From the cell containing the given text, extract its center point as (X, Y) coordinate. 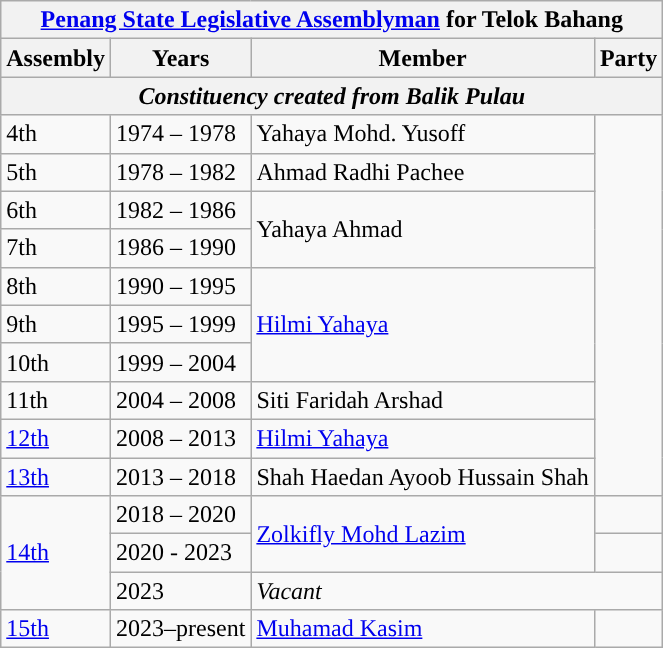
2008 – 2013 (180, 438)
1990 – 1995 (180, 286)
8th (56, 286)
Years (180, 58)
12th (56, 438)
Muhamad Kasim (423, 629)
Shah Haedan Ayoob Hussain Shah (423, 477)
Assembly (56, 58)
Party (628, 58)
Penang State Legislative Assemblyman for Telok Bahang (332, 20)
Yahaya Mohd. Yusoff (423, 134)
13th (56, 477)
Vacant (457, 591)
2004 – 2008 (180, 400)
2023–present (180, 629)
1986 – 1990 (180, 248)
10th (56, 362)
15th (56, 629)
7th (56, 248)
Zolkifly Mohd Lazim (423, 534)
Siti Faridah Arshad (423, 400)
2013 – 2018 (180, 477)
11th (56, 400)
2018 – 2020 (180, 515)
Member (423, 58)
4th (56, 134)
Yahaya Ahmad (423, 229)
1999 – 2004 (180, 362)
1974 – 1978 (180, 134)
2020 - 2023 (180, 553)
1978 – 1982 (180, 172)
1995 – 1999 (180, 324)
14th (56, 553)
Ahmad Radhi Pachee (423, 172)
6th (56, 210)
2023 (180, 591)
Constituency created from Balik Pulau (332, 96)
9th (56, 324)
5th (56, 172)
1982 – 1986 (180, 210)
